Extract the [x, y] coordinate from the center of the cell holding the provided text.  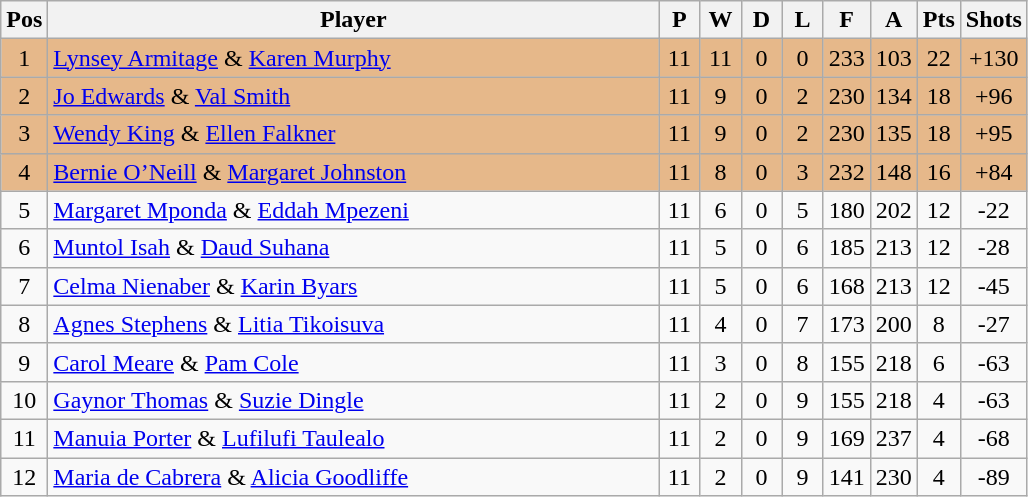
+130 [994, 58]
233 [846, 58]
A [894, 20]
169 [846, 438]
Carol Meare & Pam Cole [354, 362]
Agnes Stephens & Litia Tikoisuva [354, 324]
Shots [994, 20]
16 [938, 172]
D [762, 20]
134 [894, 96]
Pts [938, 20]
148 [894, 172]
Margaret Mponda & Eddah Mpezeni [354, 210]
Lynsey Armitage & Karen Murphy [354, 58]
-28 [994, 248]
168 [846, 286]
-45 [994, 286]
L [802, 20]
173 [846, 324]
141 [846, 477]
Celma Nienaber & Karin Byars [354, 286]
22 [938, 58]
202 [894, 210]
135 [894, 134]
103 [894, 58]
+84 [994, 172]
F [846, 20]
Maria de Cabrera & Alicia Goodliffe [354, 477]
-68 [994, 438]
Player [354, 20]
-27 [994, 324]
1 [24, 58]
-89 [994, 477]
237 [894, 438]
180 [846, 210]
10 [24, 400]
W [720, 20]
Muntol Isah & Daud Suhana [354, 248]
Bernie O’Neill & Margaret Johnston [354, 172]
200 [894, 324]
-22 [994, 210]
185 [846, 248]
232 [846, 172]
+96 [994, 96]
Wendy King & Ellen Falkner [354, 134]
Jo Edwards & Val Smith [354, 96]
P [680, 20]
+95 [994, 134]
Gaynor Thomas & Suzie Dingle [354, 400]
Pos [24, 20]
Manuia Porter & Lufilufi Taulealo [354, 438]
